Output the [X, Y] coordinate of the center of the cell containing the given text.  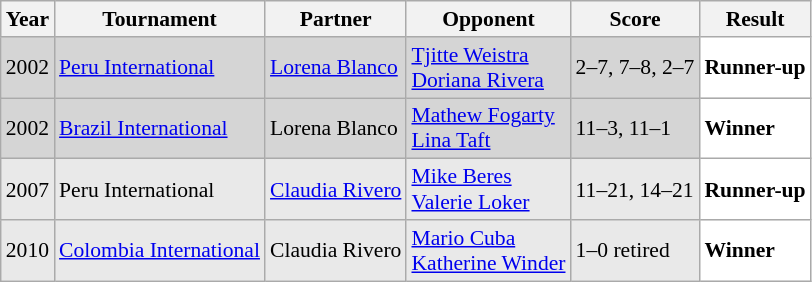
Mathew Fogarty Lina Taft [488, 128]
Brazil International [160, 128]
11–3, 11–1 [636, 128]
Mike Beres Valerie Loker [488, 190]
2010 [28, 250]
Tjitte Weistra Doriana Rivera [488, 68]
Result [754, 19]
Year [28, 19]
2–7, 7–8, 2–7 [636, 68]
Colombia International [160, 250]
1–0 retired [636, 250]
2007 [28, 190]
Opponent [488, 19]
Score [636, 19]
Tournament [160, 19]
Partner [336, 19]
Mario Cuba Katherine Winder [488, 250]
11–21, 14–21 [636, 190]
